Pinpoint the cell where the given text exists, returning its [X, Y] midpoint coordinate. 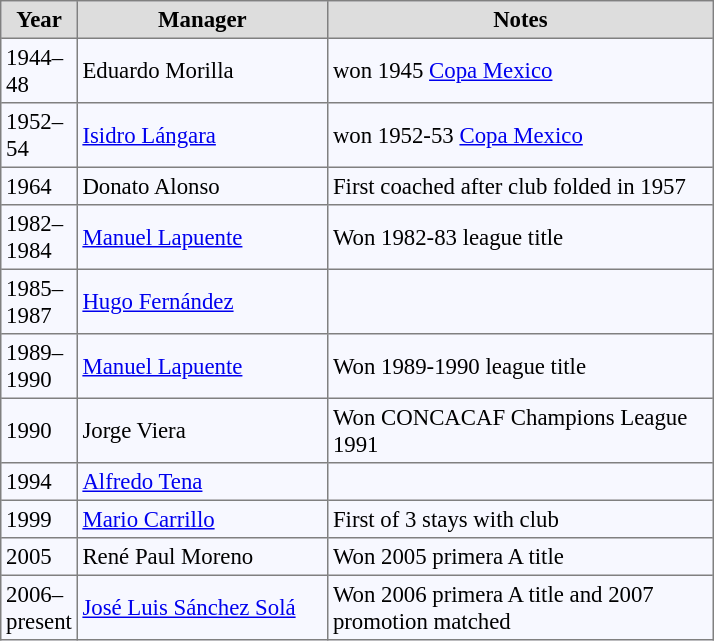
1989–1990 [39, 366]
Won 1989-1990 league title [521, 366]
Won 1982-83 league title [521, 237]
1982–1984 [39, 237]
1985–1987 [39, 301]
Eduardo Morilla [202, 70]
Year [39, 20]
1964 [39, 186]
Donato Alonso [202, 186]
Jorge Viera [202, 430]
won 1945 Copa Mexico [521, 70]
Won CONCACAF Champions League 1991 [521, 430]
2005 [39, 557]
1994 [39, 482]
Won 2006 primera A title and 2007 promotion matched [521, 607]
1999 [39, 519]
1952–54 [39, 135]
First of 3 stays with club [521, 519]
Hugo Fernández [202, 301]
José Luis Sánchez Solá [202, 607]
1944–48 [39, 70]
1990 [39, 430]
Manager [202, 20]
Notes [521, 20]
René Paul Moreno [202, 557]
Mario Carrillo [202, 519]
won 1952-53 Copa Mexico [521, 135]
First coached after club folded in 1957 [521, 186]
2006–present [39, 607]
Isidro Lángara [202, 135]
Won 2005 primera A title [521, 557]
Alfredo Tena [202, 482]
